Detect which cell encompasses the target text, then output its [x, y] center coordinate. 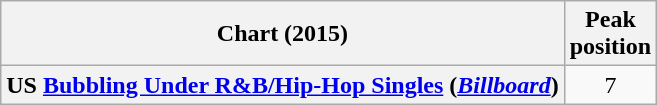
Peakposition [610, 34]
US Bubbling Under R&B/Hip-Hop Singles (Billboard) [282, 85]
7 [610, 85]
Chart (2015) [282, 34]
